Extract the (X, Y) coordinate from the center of the cell holding the provided text.  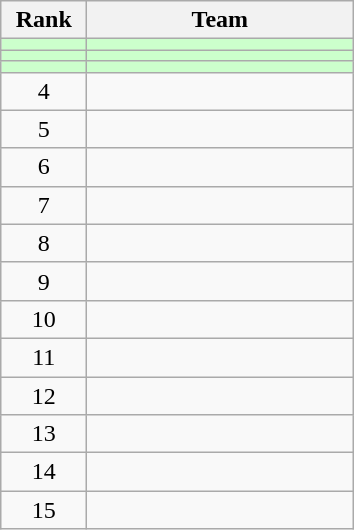
10 (44, 319)
11 (44, 357)
15 (44, 510)
6 (44, 167)
Team (220, 20)
Rank (44, 20)
8 (44, 243)
13 (44, 434)
12 (44, 395)
9 (44, 281)
4 (44, 91)
7 (44, 205)
14 (44, 472)
5 (44, 129)
